Detect which cell encompasses the target text, then output its [X, Y] center coordinate. 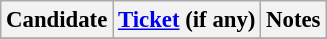
Notes [294, 20]
Ticket (if any) [187, 20]
Candidate [57, 20]
